Identify which cell holds the provided text, then report its (x, y) central coordinate. 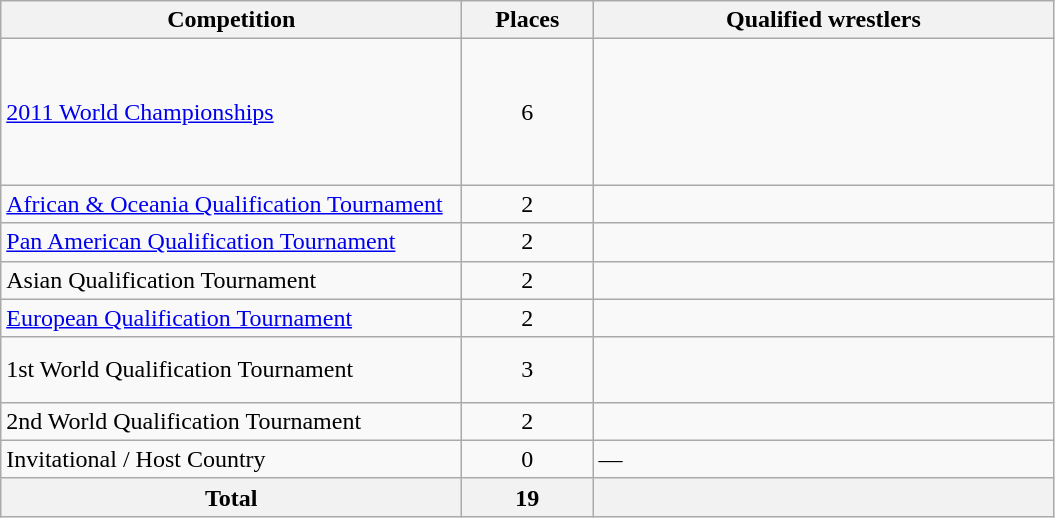
— (824, 459)
Competition (232, 20)
Pan American Qualification Tournament (232, 242)
19 (528, 497)
European Qualification Tournament (232, 318)
2nd World Qualification Tournament (232, 421)
African & Oceania Qualification Tournament (232, 204)
Total (232, 497)
3 (528, 370)
Places (528, 20)
0 (528, 459)
6 (528, 112)
Qualified wrestlers (824, 20)
2011 World Championships (232, 112)
1st World Qualification Tournament (232, 370)
Invitational / Host Country (232, 459)
Asian Qualification Tournament (232, 280)
